Extract the [x, y] coordinate from the center of the cell holding the provided text.  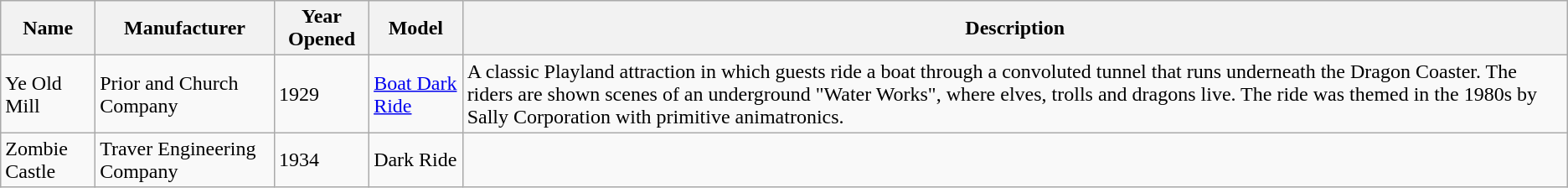
1934 [322, 159]
Zombie Castle [49, 159]
Ye Old Mill [49, 94]
Year Opened [322, 29]
Model [415, 29]
Boat Dark Ride [415, 94]
Description [1015, 29]
Manufacturer [185, 29]
Prior and Church Company [185, 94]
Dark Ride [415, 159]
Name [49, 29]
1929 [322, 94]
Traver Engineering Company [185, 159]
